Capture the cell that displays the provided text and extract its (x, y) central coordinate. 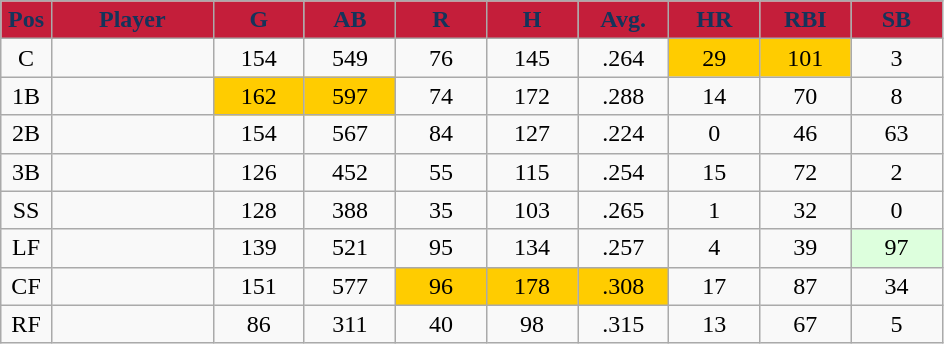
13 (714, 324)
72 (806, 172)
.265 (624, 210)
CF (26, 286)
103 (532, 210)
.288 (624, 96)
3 (896, 58)
8 (896, 96)
4 (714, 248)
SS (26, 210)
134 (532, 248)
178 (532, 286)
76 (440, 58)
74 (440, 96)
172 (532, 96)
70 (806, 96)
.257 (624, 248)
84 (440, 134)
RF (26, 324)
Pos (26, 20)
40 (440, 324)
115 (532, 172)
.308 (624, 286)
87 (806, 286)
139 (258, 248)
34 (896, 286)
311 (350, 324)
LF (26, 248)
RBI (806, 20)
2 (896, 172)
Player (132, 20)
1 (714, 210)
32 (806, 210)
96 (440, 286)
388 (350, 210)
549 (350, 58)
63 (896, 134)
G (258, 20)
145 (532, 58)
1B (26, 96)
3B (26, 172)
46 (806, 134)
.224 (624, 134)
452 (350, 172)
577 (350, 286)
R (440, 20)
55 (440, 172)
128 (258, 210)
.315 (624, 324)
Avg. (624, 20)
35 (440, 210)
15 (714, 172)
151 (258, 286)
.254 (624, 172)
95 (440, 248)
HR (714, 20)
101 (806, 58)
162 (258, 96)
127 (532, 134)
17 (714, 286)
29 (714, 58)
97 (896, 248)
AB (350, 20)
567 (350, 134)
SB (896, 20)
521 (350, 248)
H (532, 20)
86 (258, 324)
98 (532, 324)
5 (896, 324)
597 (350, 96)
67 (806, 324)
.264 (624, 58)
126 (258, 172)
2B (26, 134)
C (26, 58)
39 (806, 248)
14 (714, 96)
